Provide the [x, y] coordinate of the cell's center where the given text is located.  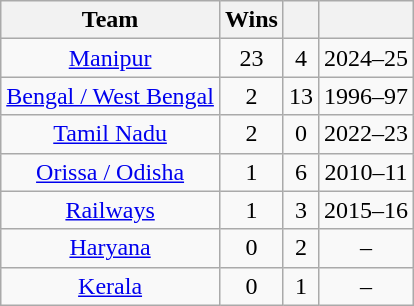
Team [110, 20]
1996–97 [366, 96]
2010–11 [366, 172]
3 [300, 210]
Haryana [110, 248]
Manipur [110, 58]
Wins [251, 20]
Railways [110, 210]
23 [251, 58]
Tamil Nadu [110, 134]
2015–16 [366, 210]
2024–25 [366, 58]
2022–23 [366, 134]
Bengal / West Bengal [110, 96]
Orissa / Odisha [110, 172]
Kerala [110, 286]
4 [300, 58]
6 [300, 172]
13 [300, 96]
